Find where the given text appears and provide that cell's center as [x, y] coordinate. 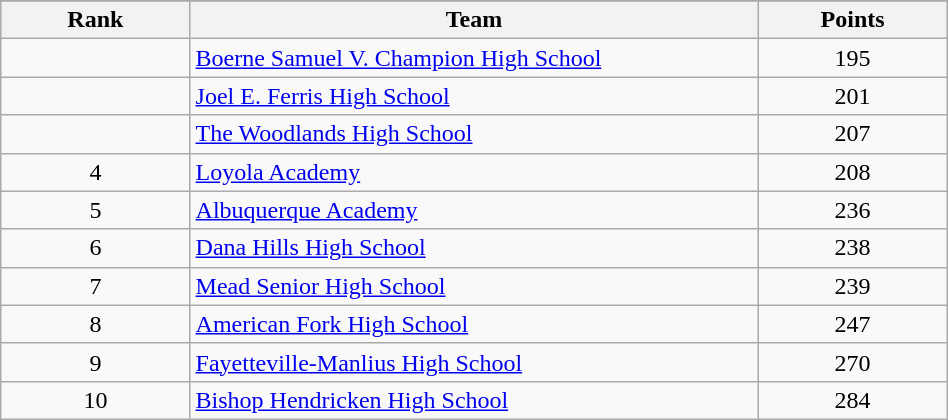
208 [852, 172]
Loyola Academy [474, 172]
American Fork High School [474, 324]
10 [96, 400]
4 [96, 172]
Fayetteville-Manlius High School [474, 362]
9 [96, 362]
8 [96, 324]
236 [852, 210]
Bishop Hendricken High School [474, 400]
207 [852, 134]
Albuquerque Academy [474, 210]
Team [474, 20]
Boerne Samuel V. Champion High School [474, 58]
195 [852, 58]
247 [852, 324]
Mead Senior High School [474, 286]
201 [852, 96]
284 [852, 400]
5 [96, 210]
Joel E. Ferris High School [474, 96]
239 [852, 286]
238 [852, 248]
The Woodlands High School [474, 134]
6 [96, 248]
7 [96, 286]
270 [852, 362]
Rank [96, 20]
Points [852, 20]
Dana Hills High School [474, 248]
